For the text-containing cell, return its midpoint in [X, Y] coordinate format. 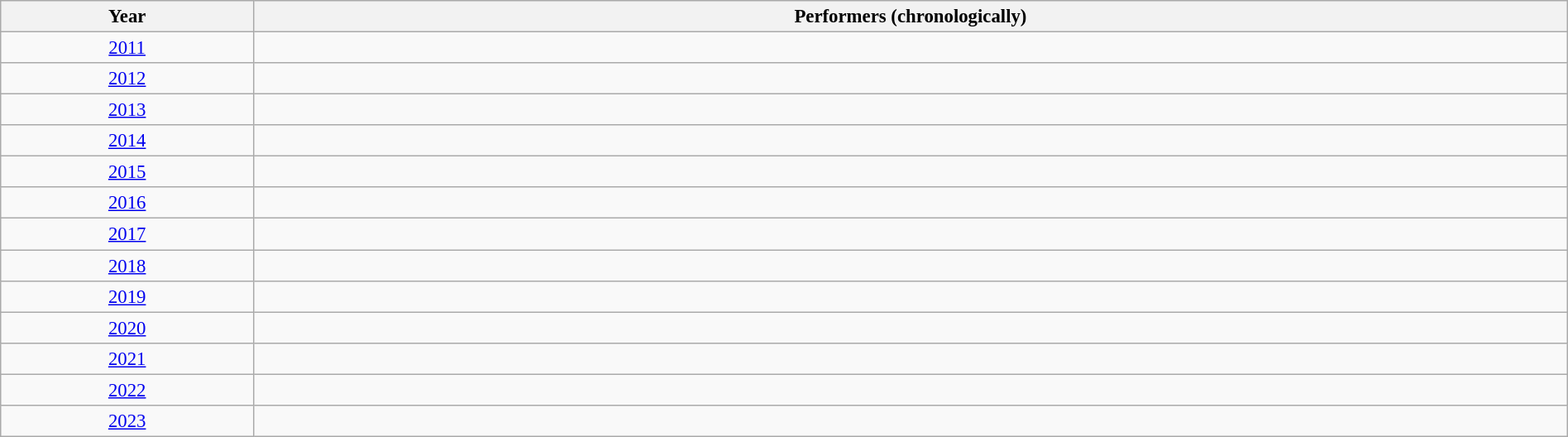
2013 [127, 110]
2019 [127, 296]
2014 [127, 141]
Year [127, 17]
2020 [127, 328]
2012 [127, 79]
2016 [127, 203]
Performers (chronologically) [911, 17]
2018 [127, 266]
2022 [127, 390]
2015 [127, 172]
2017 [127, 234]
2021 [127, 358]
2011 [127, 48]
2023 [127, 421]
